Capture the cell that displays the provided text and extract its (x, y) central coordinate. 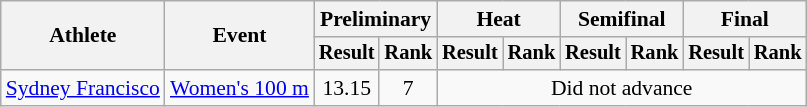
Final (744, 19)
Event (240, 36)
Preliminary (376, 19)
Women's 100 m (240, 88)
7 (408, 88)
Heat (498, 19)
Sydney Francisco (83, 88)
13.15 (347, 88)
Did not advance (622, 88)
Semifinal (622, 19)
Athlete (83, 36)
